For the text-containing cell, return its midpoint in (x, y) coordinate format. 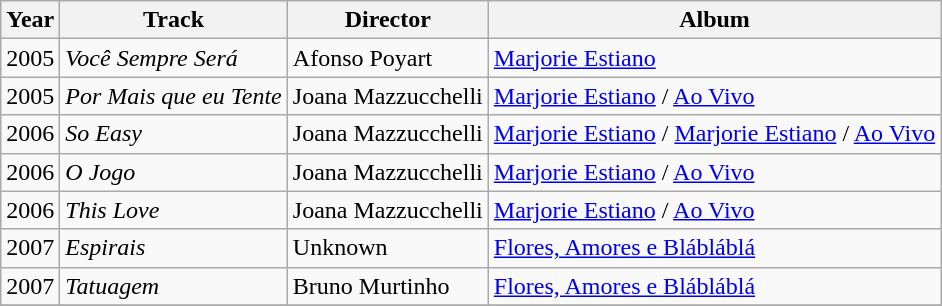
So Easy (174, 134)
Espirais (174, 248)
Marjorie Estiano / Marjorie Estiano / Ao Vivo (714, 134)
Tatuagem (174, 286)
Bruno Murtinho (388, 286)
Marjorie Estiano (714, 58)
Afonso Poyart (388, 58)
Unknown (388, 248)
Year (30, 20)
Track (174, 20)
Você Sempre Será (174, 58)
Director (388, 20)
Por Mais que eu Tente (174, 96)
O Jogo (174, 172)
Album (714, 20)
This Love (174, 210)
